Scan for the cell matching the given text and deliver its [X, Y] coordinate at center. 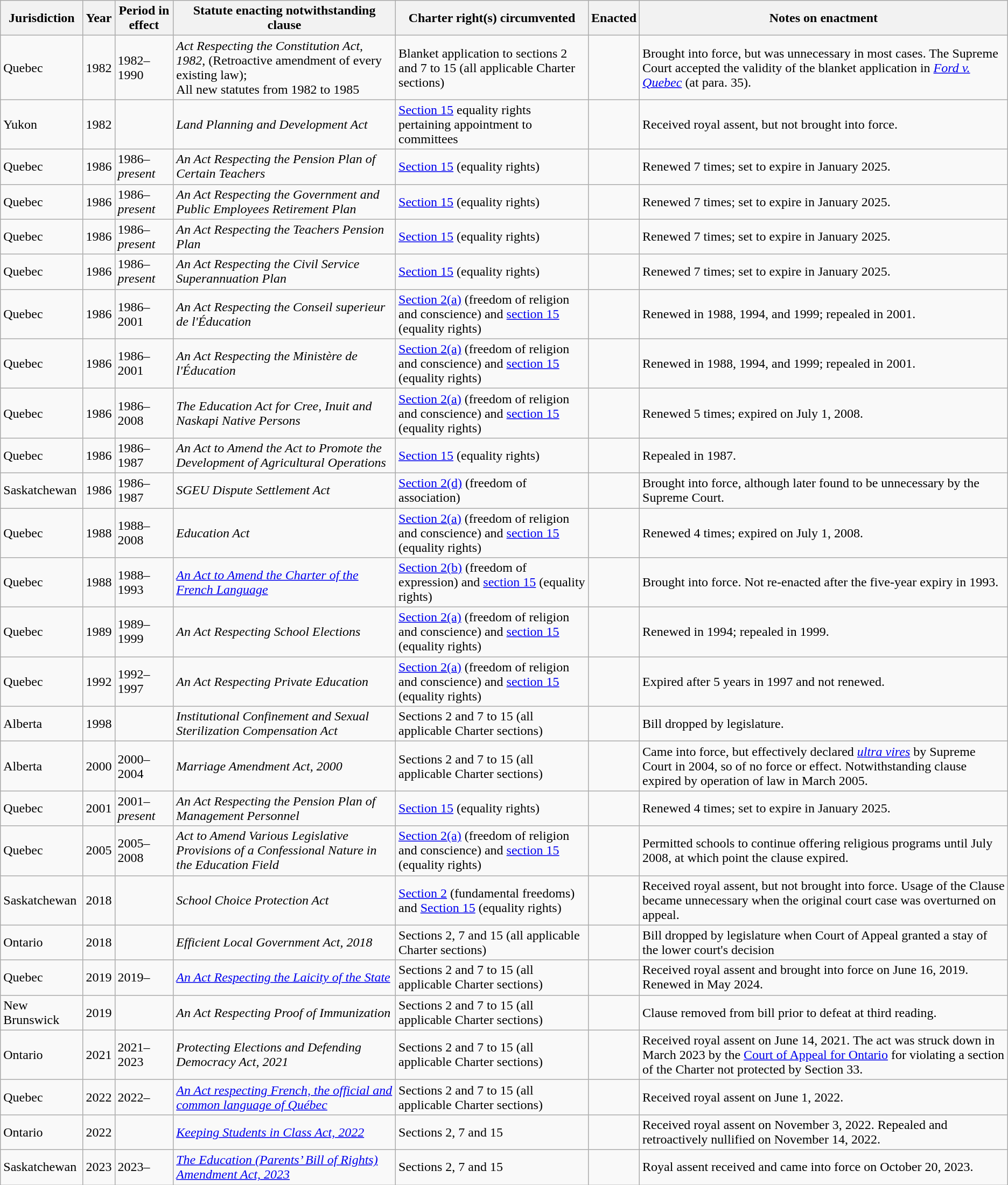
1988–1993 [144, 583]
An Act to Amend the Act to Promote the Development of Agricultural Operations [284, 455]
2000 [99, 766]
Permitted schools to continue offering religious programs until July 2008, at which point the clause expired. [824, 851]
Keeping Students in Class Act, 2022 [284, 1132]
1992 [99, 682]
1988–2008 [144, 533]
SGEU Dispute Settlement Act [284, 490]
2023– [144, 1167]
Royal assent received and came into force on October 20, 2023. [824, 1167]
An Act to Amend the Charter of the French Language [284, 583]
1982–1990 [144, 68]
Institutional Confinement and Sexual Sterilization Compensation Act [284, 724]
Received royal assent on November 3, 2022. Repealed and retroactively nullified on November 14, 2022. [824, 1132]
1989–1999 [144, 632]
Received royal assent on June 1, 2022. [824, 1097]
Blanket application to sections 2 and 7 to 15 (all applicable Charter sections) [492, 68]
1989 [99, 632]
Section 2 (fundamental freedoms) and Section 15 (equality rights) [492, 900]
Jurisdiction [42, 18]
Protecting Elections and Defending Democracy Act, 2021 [284, 1055]
Expired after 5 years in 1997 and not renewed. [824, 682]
2001 [99, 809]
An Act Respecting Proof of Immunization [284, 1012]
Marriage Amendment Act, 2000 [284, 766]
Land Planning and Development Act [284, 124]
School Choice Protection Act [284, 900]
Clause removed from bill prior to defeat at third reading. [824, 1012]
An Act Respecting the Ministère de l'Éducation [284, 363]
The Education Act for Cree, Inuit and Naskapi Native Persons [284, 413]
An Act Respecting the Pension Plan of Management Personnel [284, 809]
1992–1997 [144, 682]
Sections 2, 7 and 15 (all applicable Charter sections) [492, 942]
Renewed 5 times; expired on July 1, 2008. [824, 413]
New Brunswick [42, 1012]
2021–2023 [144, 1055]
Period in effect [144, 18]
2021 [99, 1055]
1986–2008 [144, 413]
An Act Respecting the Laicity of the State [284, 978]
Repealed in 1987. [824, 455]
An Act respecting French, the official and common language of Québec [284, 1097]
Charter right(s) circumvented [492, 18]
Section 15 equality rights pertaining appointment to committees [492, 124]
An Act Respecting the Pension Plan of Certain Teachers [284, 167]
An Act Respecting the Civil Service Superannuation Plan [284, 271]
The Education (Parents’ Bill of Rights) Amendment Act, 2023 [284, 1167]
2001–present [144, 809]
Yukon [42, 124]
Section 2(d) (freedom of association) [492, 490]
An Act Respecting the Government and Public Employees Retirement Plan [284, 201]
An Act Respecting School Elections [284, 632]
Brought into force, although later found to be unnecessary by the Supreme Court. [824, 490]
Bill dropped by legislature. [824, 724]
Received royal assent, but not brought into force. [824, 124]
Enacted [614, 18]
2023 [99, 1167]
Efficient Local Government Act, 2018 [284, 942]
Year [99, 18]
Renewed in 1994; repealed in 1999. [824, 632]
2005 [99, 851]
Statute enacting notwithstanding clause [284, 18]
Act Respecting the Constitution Act, 1982, (Retroactive amendment of every existing law);All new statutes from 1982 to 1985 [284, 68]
1998 [99, 724]
Renewed 4 times; set to expire in January 2025. [824, 809]
Section 2(b) (freedom of expression) and section 15 (equality rights) [492, 583]
Received royal assent and brought into force on June 16, 2019. Renewed in May 2024. [824, 978]
2005–2008 [144, 851]
2019– [144, 978]
Act to Amend Various Legislative Provisions of a Confessional Nature in the Education Field [284, 851]
Renewed 4 times; expired on July 1, 2008. [824, 533]
Notes on enactment [824, 18]
Received royal assent, but not brought into force. Usage of the Clause became unnecessary when the original court case was overturned on appeal. [824, 900]
An Act Respecting Private Education [284, 682]
Bill dropped by legislature when Court of Appeal granted a stay of the lower court's decision [824, 942]
2022– [144, 1097]
An Act Respecting the Teachers Pension Plan [284, 237]
Education Act [284, 533]
2000–2004 [144, 766]
An Act Respecting the Conseil superieur de l'Éducation [284, 314]
Brought into force. Not re-enacted after the five-year expiry in 1993. [824, 583]
